Identify which cell holds the provided text, then report its (X, Y) central coordinate. 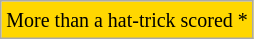
More than a hat-trick scored * (128, 20)
